From the cell containing the given text, extract its center point as (X, Y) coordinate. 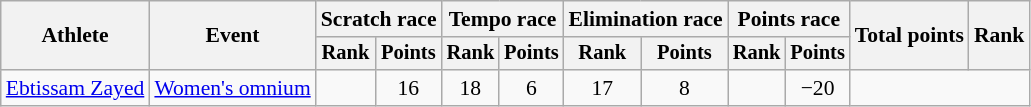
8 (684, 88)
Ebtissam Zayed (76, 88)
16 (408, 88)
Scratch race (379, 19)
−20 (817, 88)
Total points (910, 36)
Event (232, 36)
Athlete (76, 36)
Elimination race (646, 19)
6 (531, 88)
Women's omnium (232, 88)
Tempo race (503, 19)
18 (471, 88)
17 (603, 88)
Points race (789, 19)
